Provide the (x, y) coordinate of the cell's center where the given text is located.  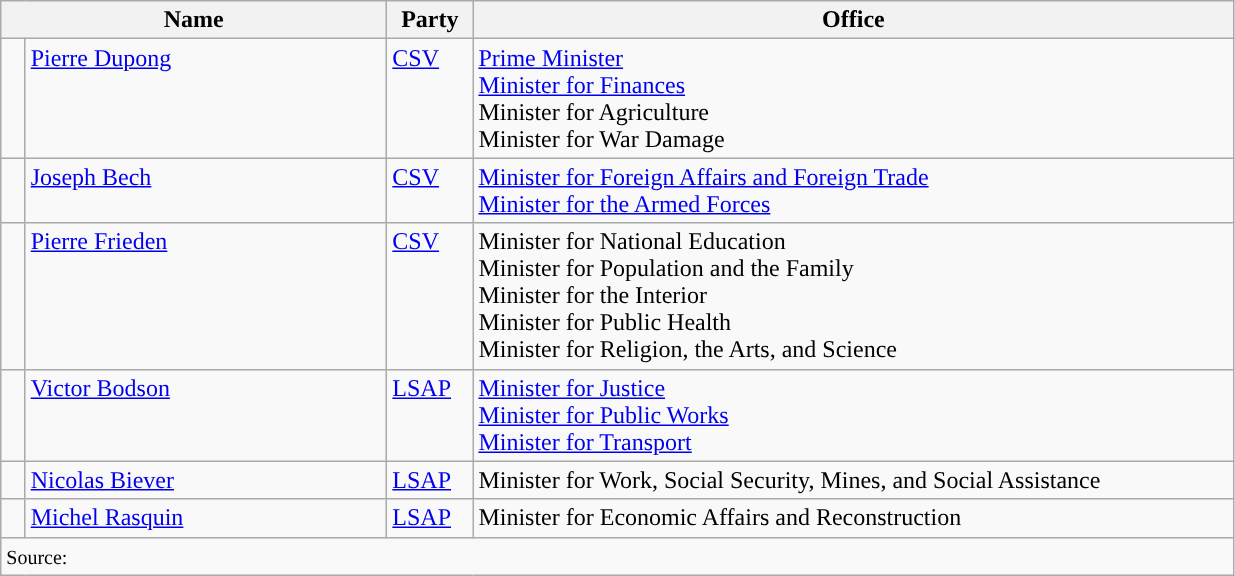
Name (194, 20)
Party (430, 20)
Victor Bodson (206, 415)
Minister for Economic Affairs and Reconstruction (854, 518)
Source: (618, 556)
Michel Rasquin (206, 518)
Joseph Bech (206, 190)
Minister for Foreign Affairs and Foreign Trade Minister for the Armed Forces (854, 190)
Nicolas Biever (206, 480)
Pierre Frieden (206, 296)
Pierre Dupong (206, 98)
Minister for Work, Social Security, Mines, and Social Assistance (854, 480)
Minister for Justice Minister for Public Works Minister for Transport (854, 415)
Prime Minister Minister for Finances Minister for Agriculture Minister for War Damage (854, 98)
Office (854, 20)
